Locate the cell with the specified text and output its (X, Y) center coordinate. 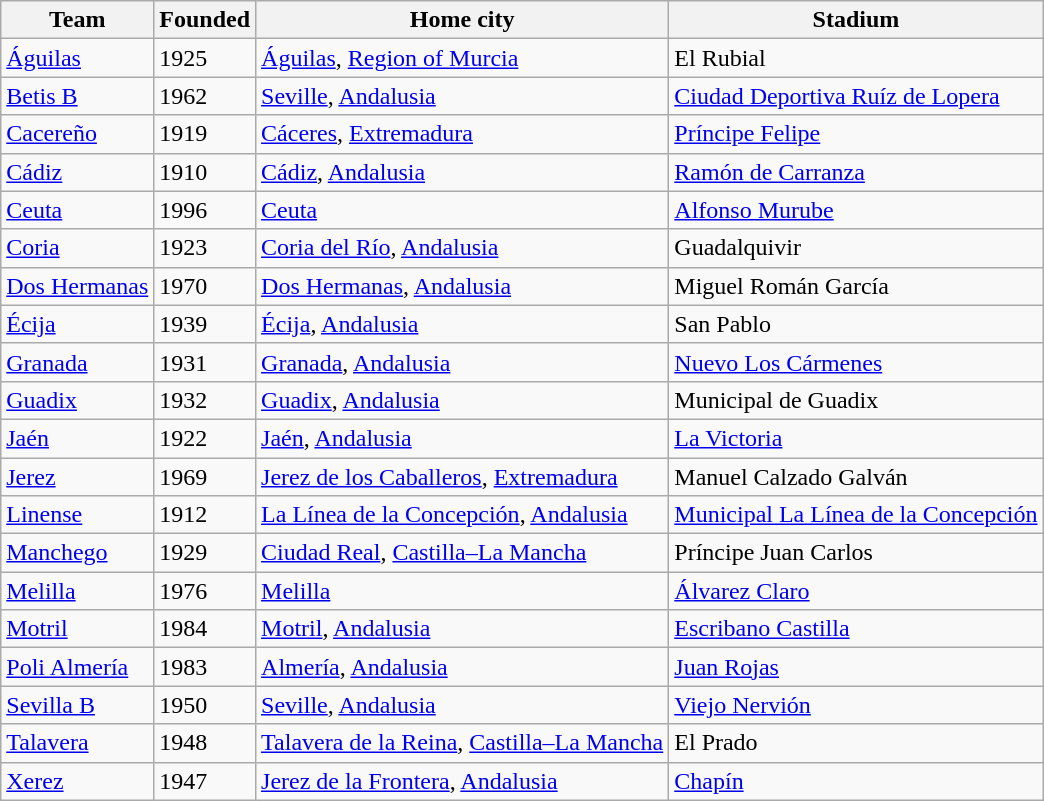
Sevilla B (78, 705)
Príncipe Felipe (856, 134)
San Pablo (856, 324)
1923 (205, 248)
Granada (78, 362)
1912 (205, 515)
Almería, Andalusia (462, 667)
1929 (205, 553)
Écija (78, 324)
Motril (78, 629)
Miguel Román García (856, 286)
Municipal de Guadix (856, 400)
Linense (78, 515)
Cáceres, Extremadura (462, 134)
Poli Almería (78, 667)
Manuel Calzado Galván (856, 477)
1939 (205, 324)
Xerez (78, 781)
Álvarez Claro (856, 591)
Motril, Andalusia (462, 629)
Guadix, Andalusia (462, 400)
Coria del Río, Andalusia (462, 248)
Granada, Andalusia (462, 362)
Jerez (78, 477)
1919 (205, 134)
1910 (205, 172)
1969 (205, 477)
Dos Hermanas (78, 286)
1970 (205, 286)
Coria (78, 248)
Écija, Andalusia (462, 324)
Nuevo Los Cármenes (856, 362)
Ramón de Carranza (856, 172)
Betis B (78, 96)
Juan Rojas (856, 667)
Cacereño (78, 134)
Águilas (78, 58)
Founded (205, 20)
1962 (205, 96)
Viejo Nervión (856, 705)
Alfonso Murube (856, 210)
Talavera de la Reina, Castilla–La Mancha (462, 743)
1947 (205, 781)
1931 (205, 362)
Chapín (856, 781)
El Prado (856, 743)
1983 (205, 667)
Jerez de la Frontera, Andalusia (462, 781)
Ciudad Deportiva Ruíz de Lopera (856, 96)
Talavera (78, 743)
1976 (205, 591)
Jaén, Andalusia (462, 438)
La Victoria (856, 438)
Manchego (78, 553)
1984 (205, 629)
1925 (205, 58)
Stadium (856, 20)
1996 (205, 210)
1948 (205, 743)
Dos Hermanas, Andalusia (462, 286)
Jaén (78, 438)
1950 (205, 705)
Guadalquivir (856, 248)
1932 (205, 400)
Cádiz, Andalusia (462, 172)
El Rubial (856, 58)
Home city (462, 20)
Municipal La Línea de la Concepción (856, 515)
Guadix (78, 400)
Team (78, 20)
Ciudad Real, Castilla–La Mancha (462, 553)
Príncipe Juan Carlos (856, 553)
La Línea de la Concepción, Andalusia (462, 515)
Águilas, Region of Murcia (462, 58)
Jerez de los Caballeros, Extremadura (462, 477)
Cádiz (78, 172)
1922 (205, 438)
Escribano Castilla (856, 629)
